Extract the [X, Y] coordinate from the center of the cell holding the provided text.  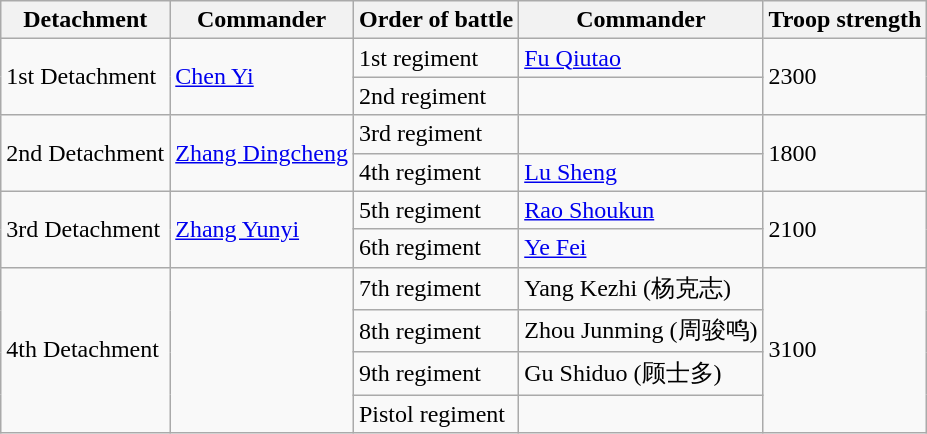
1st regiment [436, 58]
Troop strength [845, 20]
Detachment [86, 20]
Rao Shoukun [641, 210]
Gu Shiduo (顾士多) [641, 374]
3100 [845, 350]
Zhang Dingcheng [262, 153]
Zhou Junming (周骏鸣) [641, 332]
2nd regiment [436, 96]
Ye Fei [641, 248]
3rd regiment [436, 134]
Lu Sheng [641, 172]
Zhang Yunyi [262, 229]
Fu Qiutao [641, 58]
1st Detachment [86, 77]
6th regiment [436, 248]
2nd Detachment [86, 153]
9th regiment [436, 374]
8th regiment [436, 332]
2300 [845, 77]
Pistol regiment [436, 414]
5th regiment [436, 210]
4th regiment [436, 172]
Chen Yi [262, 77]
Yang Kezhi (杨克志) [641, 288]
7th regiment [436, 288]
4th Detachment [86, 350]
2100 [845, 229]
Order of battle [436, 20]
3rd Detachment [86, 229]
1800 [845, 153]
